Return (X, Y) of the center of cell containing provided text 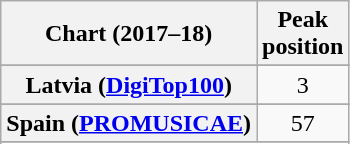
Peak position (303, 34)
3 (303, 85)
57 (303, 123)
Latvia (DigiTop100) (129, 85)
Spain (PROMUSICAE) (129, 123)
Chart (2017–18) (129, 34)
